Find where the given text appears and provide that cell's center as [X, Y] coordinate. 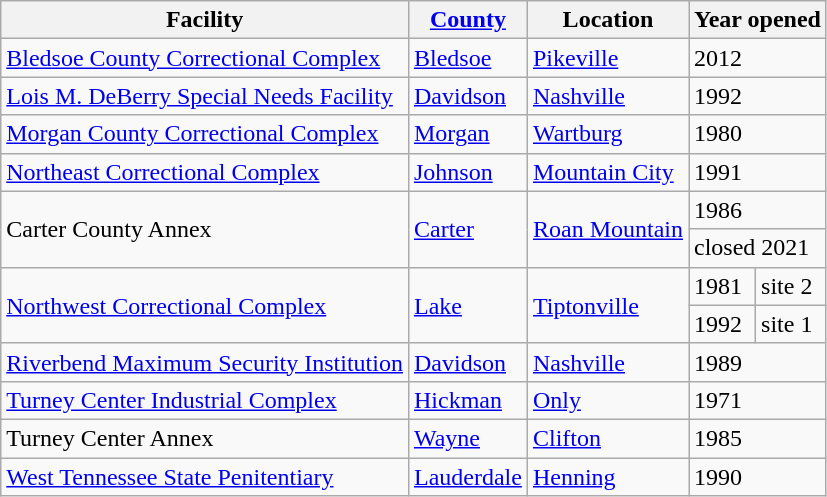
Pikeville [608, 58]
1981 [722, 286]
Henning [608, 477]
Only [608, 400]
closed 2021 [757, 248]
Clifton [608, 438]
Johnson [468, 172]
2012 [757, 58]
County [468, 20]
1980 [757, 134]
site 1 [792, 324]
Morgan County Correctional Complex [205, 134]
Carter [468, 229]
Location [608, 20]
West Tennessee State Penitentiary [205, 477]
1990 [757, 477]
1986 [757, 210]
Riverbend Maximum Security Institution [205, 362]
Lake [468, 305]
1989 [757, 362]
Carter County Annex [205, 229]
Bledsoe [468, 58]
Turney Center Annex [205, 438]
Northeast Correctional Complex [205, 172]
Facility [205, 20]
Roan Mountain [608, 229]
Year opened [757, 20]
1991 [757, 172]
1985 [757, 438]
Lauderdale [468, 477]
Northwest Correctional Complex [205, 305]
Hickman [468, 400]
Wartburg [608, 134]
Tiptonville [608, 305]
Mountain City [608, 172]
Morgan [468, 134]
Bledsoe County Correctional Complex [205, 58]
Wayne [468, 438]
1971 [757, 400]
Lois M. DeBerry Special Needs Facility [205, 96]
site 2 [792, 286]
Turney Center Industrial Complex [205, 400]
